Scan for the cell matching the given text and deliver its [x, y] coordinate at center. 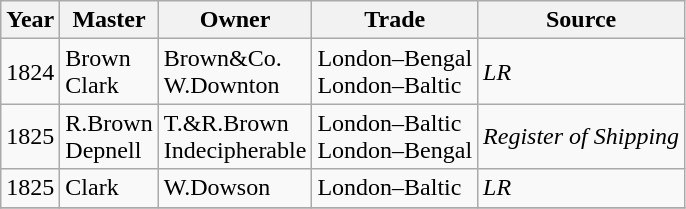
T.&R.BrownIndecipherable [235, 136]
London–BalticLondon–Bengal [395, 136]
London–Baltic [395, 188]
Source [582, 20]
Trade [395, 20]
W.Dowson [235, 188]
1824 [30, 72]
Year [30, 20]
Master [109, 20]
London–BengalLondon–Baltic [395, 72]
R.BrownDepnell [109, 136]
Brown&Co.W.Downton [235, 72]
BrownClark [109, 72]
Clark [109, 188]
Owner [235, 20]
Register of Shipping [582, 136]
